From the cell containing the given text, extract its center point as (x, y) coordinate. 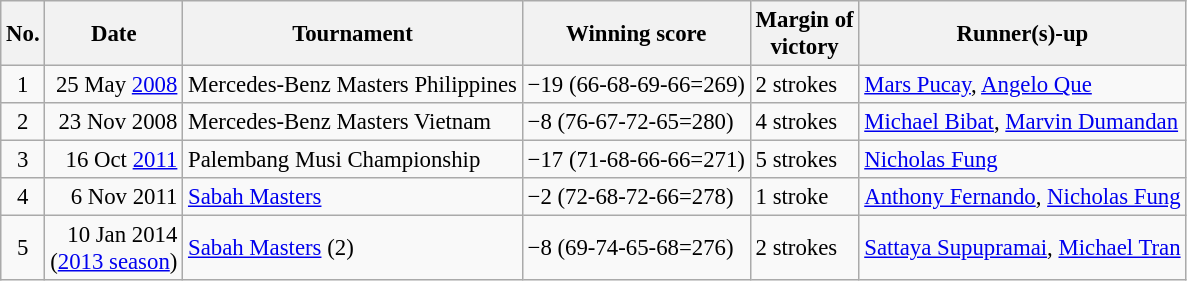
Winning score (636, 34)
4 (23, 197)
−19 (66-68-69-66=269) (636, 85)
Sattaya Supupramai, Michael Tran (1022, 248)
Sabah Masters (2) (353, 248)
Anthony Fernando, Nicholas Fung (1022, 197)
Tournament (353, 34)
6 Nov 2011 (114, 197)
Runner(s)-up (1022, 34)
−2 (72-68-72-66=278) (636, 197)
Mars Pucay, Angelo Que (1022, 85)
1 (23, 85)
25 May 2008 (114, 85)
Date (114, 34)
Mercedes-Benz Masters Vietnam (353, 122)
10 Jan 2014(2013 season) (114, 248)
Nicholas Fung (1022, 160)
4 strokes (804, 122)
1 stroke (804, 197)
Margin ofvictory (804, 34)
Mercedes-Benz Masters Philippines (353, 85)
−8 (76-67-72-65=280) (636, 122)
23 Nov 2008 (114, 122)
No. (23, 34)
Sabah Masters (353, 197)
Palembang Musi Championship (353, 160)
−8 (69-74-65-68=276) (636, 248)
3 (23, 160)
2 (23, 122)
−17 (71-68-66-66=271) (636, 160)
Michael Bibat, Marvin Dumandan (1022, 122)
5 (23, 248)
5 strokes (804, 160)
16 Oct 2011 (114, 160)
